Locate the cell with the specified text and output its [x, y] center coordinate. 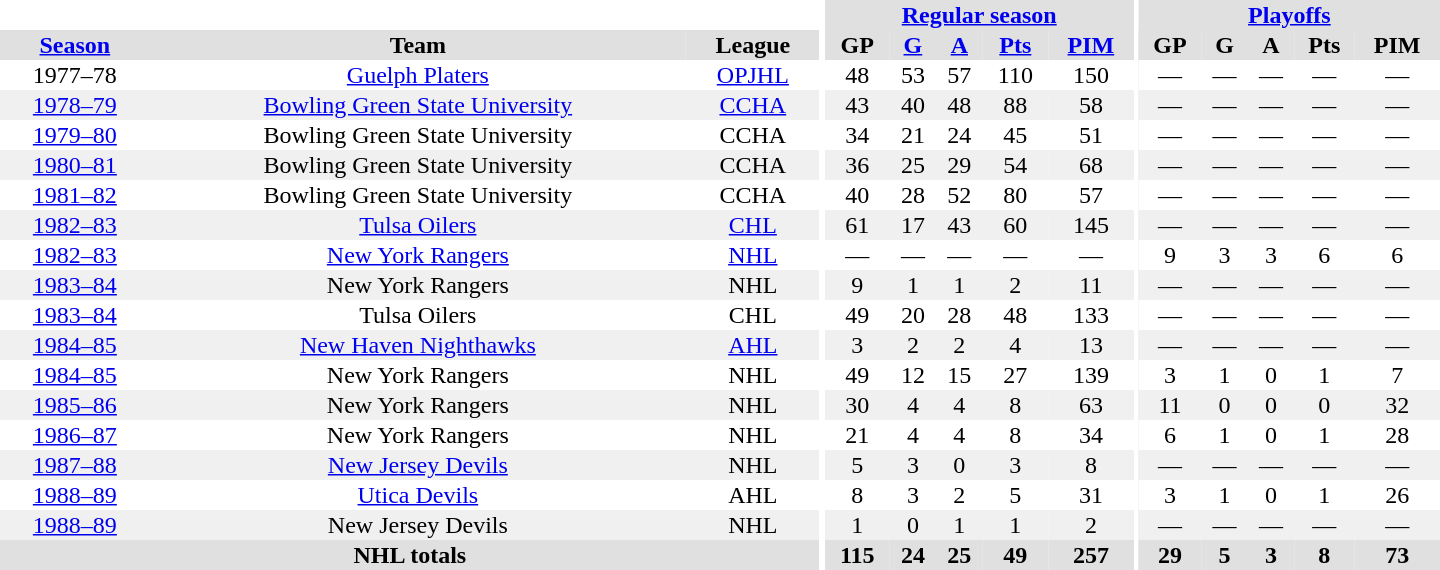
Regular season [980, 15]
20 [913, 315]
32 [1397, 405]
1986–87 [75, 435]
36 [858, 165]
63 [1090, 405]
7 [1397, 375]
1977–78 [75, 75]
OPJHL [753, 75]
New Haven Nighthawks [418, 345]
133 [1090, 315]
1978–79 [75, 105]
150 [1090, 75]
257 [1090, 555]
1987–88 [75, 465]
League [753, 45]
58 [1090, 105]
68 [1090, 165]
1979–80 [75, 135]
1981–82 [75, 195]
27 [1016, 375]
80 [1016, 195]
1985–86 [75, 405]
53 [913, 75]
45 [1016, 135]
115 [858, 555]
Team [418, 45]
54 [1016, 165]
88 [1016, 105]
Playoffs [1290, 15]
30 [858, 405]
17 [913, 225]
52 [959, 195]
51 [1090, 135]
26 [1397, 495]
61 [858, 225]
110 [1016, 75]
139 [1090, 375]
Guelph Platers [418, 75]
145 [1090, 225]
Utica Devils [418, 495]
60 [1016, 225]
73 [1397, 555]
Season [75, 45]
31 [1090, 495]
NHL totals [410, 555]
13 [1090, 345]
12 [913, 375]
1980–81 [75, 165]
15 [959, 375]
